Determine the (X, Y) coordinate at the center of the cell enclosing the given text.  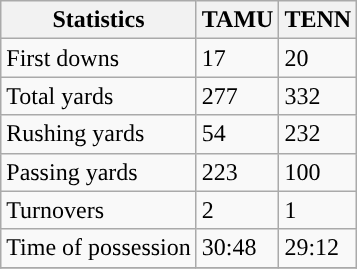
30:48 (238, 248)
2 (238, 210)
Turnovers (99, 210)
232 (318, 134)
Passing yards (99, 172)
TENN (318, 20)
332 (318, 96)
Total yards (99, 96)
17 (238, 58)
First downs (99, 58)
TAMU (238, 20)
Statistics (99, 20)
29:12 (318, 248)
223 (238, 172)
54 (238, 134)
277 (238, 96)
100 (318, 172)
Time of possession (99, 248)
Rushing yards (99, 134)
20 (318, 58)
1 (318, 210)
